Provide the (X, Y) coordinate of the cell's center where the given text is located.  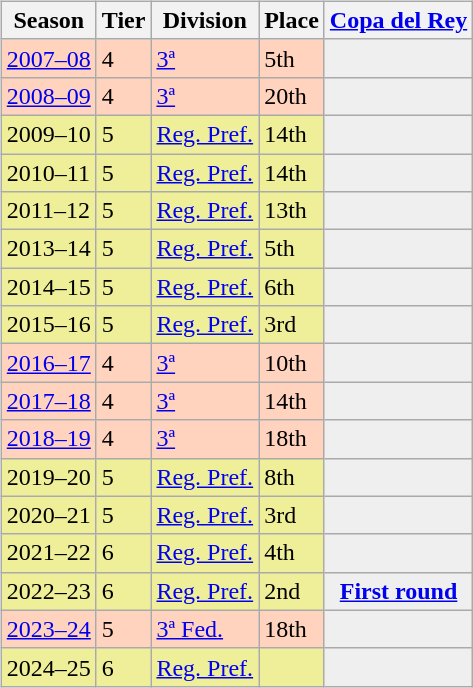
2009–10 (48, 134)
2016–17 (48, 363)
2008–09 (48, 96)
2010–11 (48, 173)
8th (292, 477)
2021–22 (48, 553)
2023–24 (48, 629)
Copa del Rey (398, 20)
Tier (124, 20)
First round (398, 591)
2020–21 (48, 515)
2015–16 (48, 325)
2011–12 (48, 211)
2014–15 (48, 287)
3ª Fed. (205, 629)
2007–08 (48, 58)
2nd (292, 591)
Division (205, 20)
2017–18 (48, 401)
2018–19 (48, 439)
20th (292, 96)
2013–14 (48, 249)
2019–20 (48, 477)
2022–23 (48, 591)
10th (292, 363)
Season (48, 20)
Place (292, 20)
13th (292, 211)
6th (292, 287)
2024–25 (48, 667)
4th (292, 553)
